Return the (X, Y) coordinate for the center point of the cell that contains the specified text.  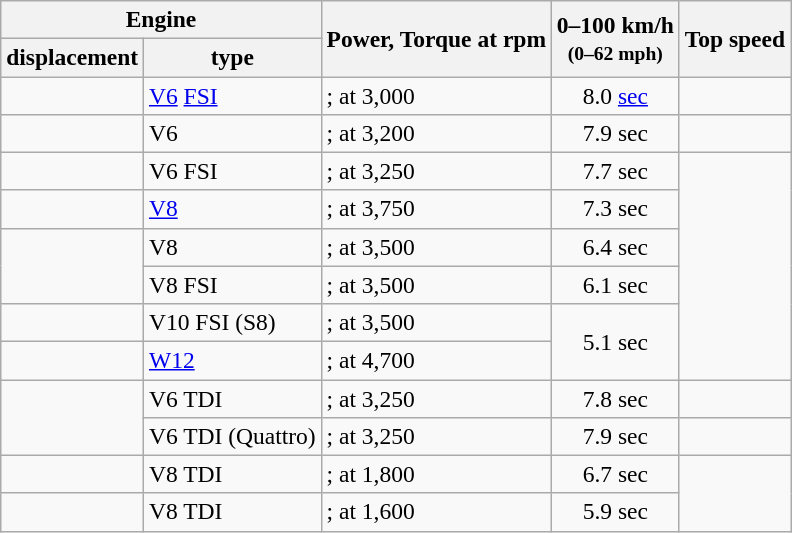
7.7 sec (615, 171)
V6 (233, 133)
Top speed (734, 38)
type (233, 57)
; at 3,200 (436, 133)
0–100 km/h(0–62 mph) (615, 38)
5.1 sec (615, 341)
Engine (161, 19)
6.4 sec (615, 247)
5.9 sec (615, 512)
V6 TDI (Quattro) (233, 436)
7.8 sec (615, 398)
7.3 sec (615, 209)
W12 (233, 360)
; at 1,800 (436, 474)
6.7 sec (615, 474)
V8 FSI (233, 285)
V10 FSI (S8) (233, 322)
8.0 sec (615, 95)
; at 4,700 (436, 360)
; at 3,750 (436, 209)
displacement (72, 57)
6.1 sec (615, 285)
; at 1,600 (436, 512)
; at 3,000 (436, 95)
V6 TDI (233, 398)
Power, Torque at rpm (436, 38)
